Output the (x, y) coordinate of the center of the cell containing the given text.  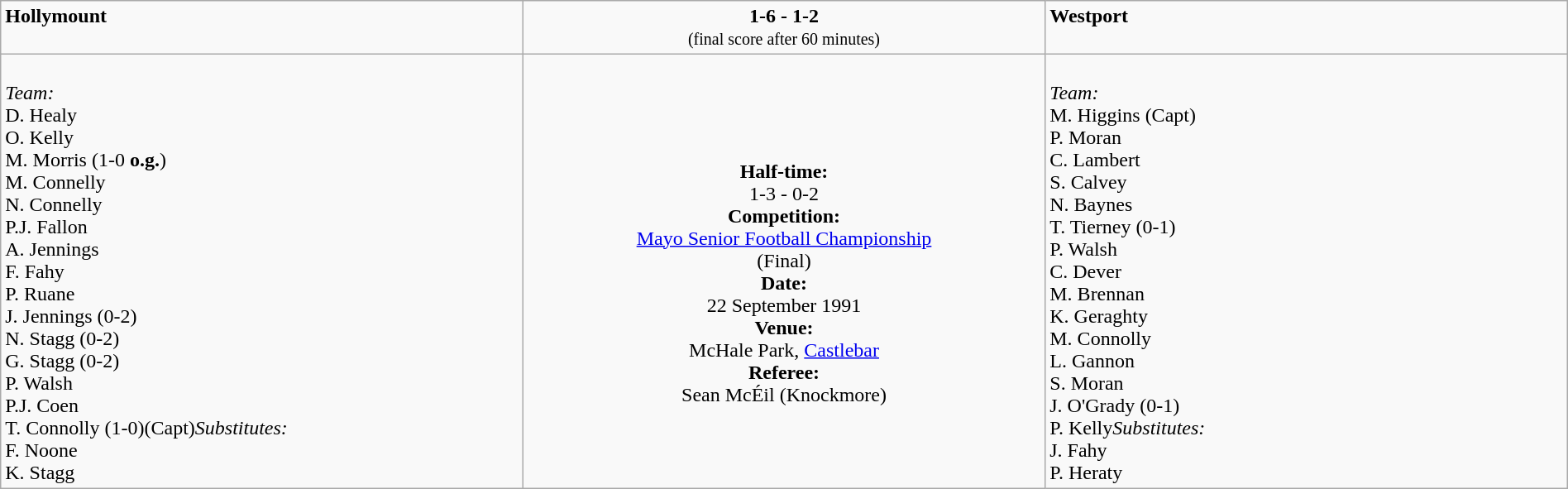
Westport (1307, 28)
1-6 - 1-2(final score after 60 minutes) (784, 28)
Hollymount (262, 28)
